Detect which cell encompasses the target text, then output its [x, y] center coordinate. 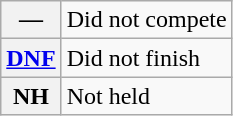
— [31, 20]
NH [31, 96]
Did not compete [146, 20]
DNF [31, 58]
Did not finish [146, 58]
Not held [146, 96]
